Provide the [x, y] coordinate of the cell's center where the given text is located.  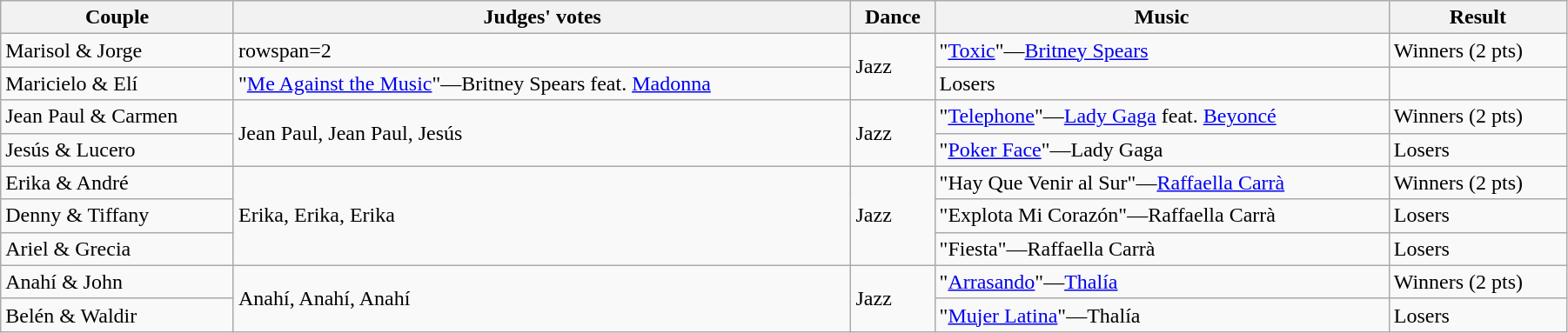
Anahí, Anahí, Anahí [541, 298]
Jean Paul, Jean Paul, Jesús [541, 133]
"Toxic"—Britney Spears [1162, 50]
"Me Against the Music"—Britney Spears feat. Madonna [541, 83]
Couple [117, 17]
Judges' votes [541, 17]
Marisol & Jorge [117, 50]
Maricielo & Elí [117, 83]
Anahí & John [117, 282]
Result [1478, 17]
Erika, Erika, Erika [541, 216]
Denny & Tiffany [117, 216]
"Arrasando"—Thalía [1162, 282]
Erika & André [117, 183]
Jean Paul & Carmen [117, 117]
Music [1162, 17]
Jesús & Lucero [117, 150]
"Hay Que Venir al Sur"—Raffaella Carrà [1162, 183]
"Poker Face"—Lady Gaga [1162, 150]
"Telephone"—Lady Gaga feat. Beyoncé [1162, 117]
Ariel & Grecia [117, 249]
"Explota Mi Corazón"—Raffaella Carrà [1162, 216]
"Mujer Latina"—Thalía [1162, 315]
Belén & Waldir [117, 315]
"Fiesta"—Raffaella Carrà [1162, 249]
Dance [893, 17]
rowspan=2 [541, 50]
